Detect which cell encompasses the target text, then output its [x, y] center coordinate. 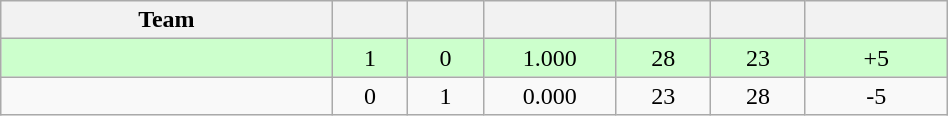
0.000 [549, 96]
Team [166, 20]
1.000 [549, 58]
-5 [876, 96]
+5 [876, 58]
